Capture the cell that displays the provided text and extract its (X, Y) central coordinate. 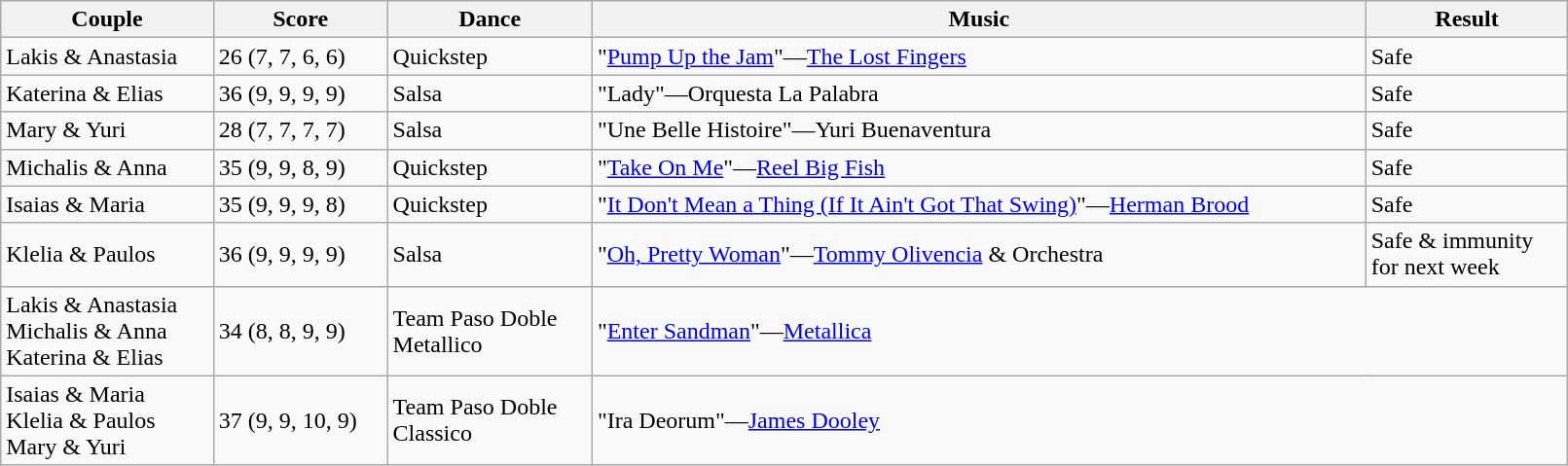
35 (9, 9, 8, 9) (300, 167)
35 (9, 9, 9, 8) (300, 204)
"It Don't Mean a Thing (If It Ain't Got That Swing)"—Herman Brood (979, 204)
Team Paso DobleClassico (490, 420)
Klelia & Paulos (107, 255)
Safe & immunityfor next week (1467, 255)
"Oh, Pretty Woman"—Tommy Olivencia & Orchestra (979, 255)
"Pump Up the Jam"—The Lost Fingers (979, 56)
Mary & Yuri (107, 130)
Michalis & Anna (107, 167)
Result (1467, 19)
"Une Belle Histoire"—Yuri Buenaventura (979, 130)
Music (979, 19)
Score (300, 19)
Katerina & Elias (107, 93)
34 (8, 8, 9, 9) (300, 331)
37 (9, 9, 10, 9) (300, 420)
Isaias & Maria (107, 204)
Lakis & Anastasia (107, 56)
Lakis & AnastasiaMichalis & AnnaKaterina & Elias (107, 331)
Team Paso DobleMetallico (490, 331)
"Ira Deorum"—James Dooley (1079, 420)
"Lady"—Orquesta La Palabra (979, 93)
Dance (490, 19)
"Take On Me"—Reel Big Fish (979, 167)
Isaias & MariaKlelia & PaulosMary & Yuri (107, 420)
"Enter Sandman"—Metallica (1079, 331)
Couple (107, 19)
26 (7, 7, 6, 6) (300, 56)
28 (7, 7, 7, 7) (300, 130)
